Output the [X, Y] coordinate of the center of the cell containing the given text.  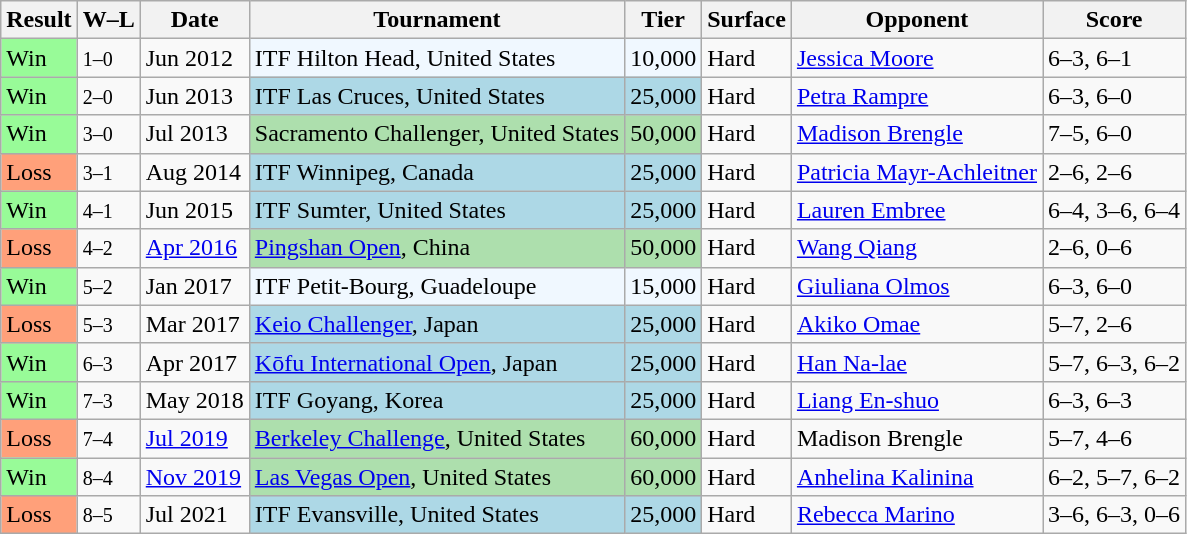
8–5 [108, 515]
7–5, 6–0 [1114, 134]
ITF Hilton Head, United States [436, 58]
Sacramento Challenger, United States [436, 134]
ITF Petit-Bourg, Guadeloupe [436, 286]
Jan 2017 [194, 286]
8–4 [108, 477]
7–3 [108, 400]
W–L [108, 20]
5–2 [108, 286]
ITF Sumter, United States [436, 210]
7–4 [108, 438]
Mar 2017 [194, 324]
Opponent [916, 20]
Tier [664, 20]
Tournament [436, 20]
Jessica Moore [916, 58]
3–1 [108, 172]
5–7, 6–3, 6–2 [1114, 362]
1–0 [108, 58]
Kōfu International Open, Japan [436, 362]
ITF Winnipeg, Canada [436, 172]
Surface [747, 20]
Rebecca Marino [916, 515]
Patricia Mayr-Achleitner [916, 172]
6–3, 6–3 [1114, 400]
Date [194, 20]
May 2018 [194, 400]
Petra Rampre [916, 96]
ITF Evansville, United States [436, 515]
Anhelina Kalinina [916, 477]
5–7, 2–6 [1114, 324]
ITF Goyang, Korea [436, 400]
Keio Challenger, Japan [436, 324]
Lauren Embree [916, 210]
6–2, 5–7, 6–2 [1114, 477]
Pingshan Open, China [436, 248]
3–0 [108, 134]
Aug 2014 [194, 172]
3–6, 6–3, 0–6 [1114, 515]
4–2 [108, 248]
Result [39, 20]
15,000 [664, 286]
5–3 [108, 324]
Jun 2015 [194, 210]
Giuliana Olmos [916, 286]
Liang En-shuo [916, 400]
Jul 2013 [194, 134]
Las Vegas Open, United States [436, 477]
6–3, 6–1 [1114, 58]
Nov 2019 [194, 477]
Jun 2012 [194, 58]
2–6, 2–6 [1114, 172]
Apr 2016 [194, 248]
6–3 [108, 362]
Jun 2013 [194, 96]
Jul 2019 [194, 438]
Han Na-lae [916, 362]
ITF Las Cruces, United States [436, 96]
10,000 [664, 58]
Apr 2017 [194, 362]
6–4, 3–6, 6–4 [1114, 210]
5–7, 4–6 [1114, 438]
Jul 2021 [194, 515]
2–6, 0–6 [1114, 248]
Akiko Omae [916, 324]
2–0 [108, 96]
Berkeley Challenge, United States [436, 438]
Score [1114, 20]
Wang Qiang [916, 248]
4–1 [108, 210]
